Capture the cell that displays the provided text and extract its [x, y] central coordinate. 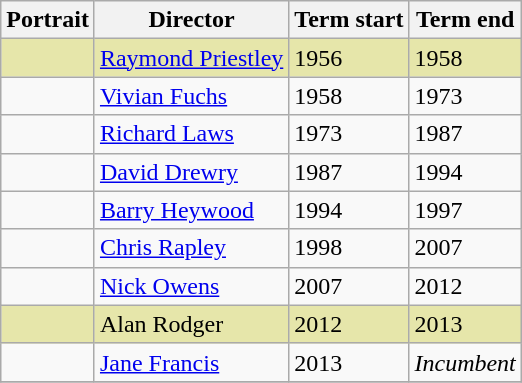
Portrait [48, 20]
1998 [349, 248]
1997 [465, 210]
Incumbent [465, 362]
1956 [349, 58]
Raymond Priestley [191, 58]
Richard Laws [191, 134]
Director [191, 20]
Alan Rodger [191, 324]
Nick Owens [191, 286]
Term end [465, 20]
Jane Francis [191, 362]
Chris Rapley [191, 248]
Vivian Fuchs [191, 96]
Barry Heywood [191, 210]
David Drewry [191, 172]
Term start [349, 20]
